Output the (x, y) coordinate of the center of the cell containing the given text.  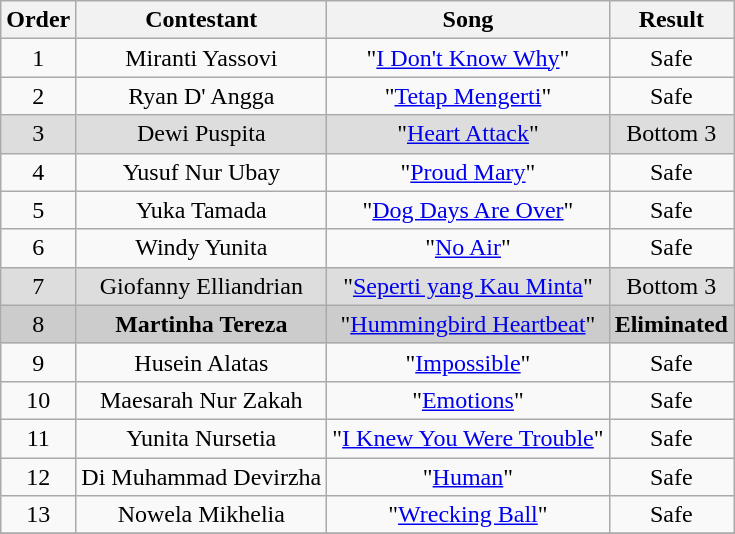
"Wrecking Ball" (468, 515)
"No Air" (468, 248)
Miranti Yassovi (202, 58)
7 (38, 286)
Martinha Tereza (202, 324)
9 (38, 362)
6 (38, 248)
Eliminated (671, 324)
5 (38, 210)
Song (468, 20)
Windy Yunita (202, 248)
13 (38, 515)
4 (38, 172)
12 (38, 477)
Yunita Nursetia (202, 438)
Husein Alatas (202, 362)
Yuka Tamada (202, 210)
Di Muhammad Devirzha (202, 477)
Result (671, 20)
2 (38, 96)
"Human" (468, 477)
"Seperti yang Kau Minta" (468, 286)
Yusuf Nur Ubay (202, 172)
"Emotions" (468, 400)
10 (38, 400)
11 (38, 438)
"I Don't Know Why" (468, 58)
Ryan D' Angga (202, 96)
Maesarah Nur Zakah (202, 400)
1 (38, 58)
Contestant (202, 20)
"Hummingbird Heartbeat" (468, 324)
"Tetap Mengerti" (468, 96)
"Proud Mary" (468, 172)
"I Knew You Were Trouble" (468, 438)
Order (38, 20)
"Dog Days Are Over" (468, 210)
Nowela Mikhelia (202, 515)
Dewi Puspita (202, 134)
8 (38, 324)
"Heart Attack" (468, 134)
3 (38, 134)
"Impossible" (468, 362)
Giofanny Elliandrian (202, 286)
